Identify which cell holds the provided text, then report its (x, y) central coordinate. 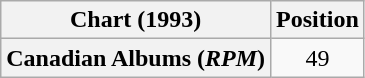
49 (318, 58)
Canadian Albums (RPM) (136, 58)
Chart (1993) (136, 20)
Position (318, 20)
